Locate the cell with the specified text and output its [x, y] center coordinate. 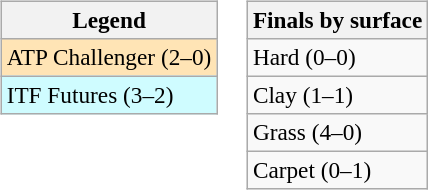
Legend [108, 20]
Grass (4–0) [337, 133]
Finals by surface [337, 20]
Hard (0–0) [337, 57]
ATP Challenger (2–0) [108, 57]
Clay (1–1) [337, 95]
Carpet (0–1) [337, 171]
ITF Futures (3–2) [108, 95]
